Return (x, y) of the center of cell containing provided text 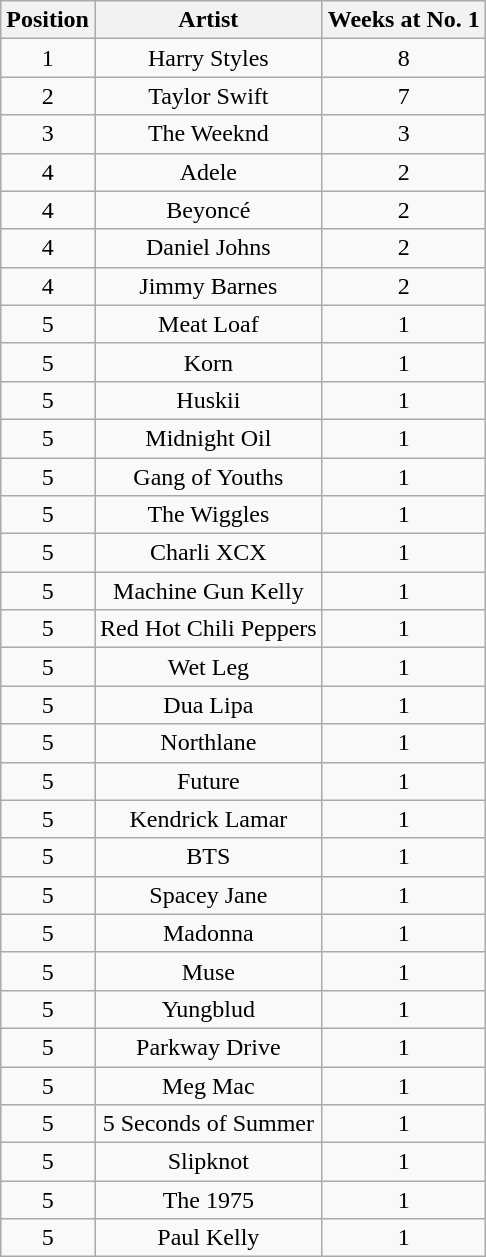
Daniel Johns (208, 248)
Red Hot Chili Peppers (208, 629)
Adele (208, 172)
The 1975 (208, 1200)
Harry Styles (208, 58)
Northlane (208, 743)
5 Seconds of Summer (208, 1124)
Parkway Drive (208, 1047)
Muse (208, 971)
Charli XCX (208, 553)
Gang of Youths (208, 477)
Meg Mac (208, 1085)
Slipknot (208, 1162)
BTS (208, 857)
Machine Gun Kelly (208, 591)
Dua Lipa (208, 705)
7 (404, 96)
Yungblud (208, 1009)
Spacey Jane (208, 895)
Wet Leg (208, 667)
Meat Loaf (208, 324)
Artist (208, 20)
Taylor Swift (208, 96)
8 (404, 58)
Jimmy Barnes (208, 286)
Huskii (208, 400)
Future (208, 781)
Paul Kelly (208, 1238)
Midnight Oil (208, 438)
The Wiggles (208, 515)
The Weeknd (208, 134)
Madonna (208, 933)
Kendrick Lamar (208, 819)
Weeks at No. 1 (404, 20)
Position (48, 20)
Korn (208, 362)
Beyoncé (208, 210)
